From the cell containing the given text, extract its center point as (x, y) coordinate. 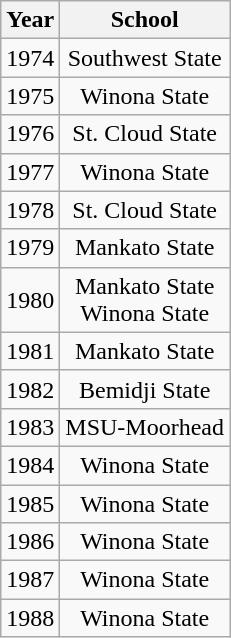
1978 (30, 210)
1976 (30, 134)
1988 (30, 618)
1980 (30, 300)
1984 (30, 465)
1982 (30, 389)
Bemidji State (145, 389)
Southwest State (145, 58)
1983 (30, 427)
Mankato StateWinona State (145, 300)
1985 (30, 503)
1981 (30, 351)
1974 (30, 58)
MSU-Moorhead (145, 427)
1987 (30, 580)
1979 (30, 248)
School (145, 20)
1975 (30, 96)
Year (30, 20)
1977 (30, 172)
1986 (30, 542)
